Pinpoint the cell where the given text exists, returning its [X, Y] midpoint coordinate. 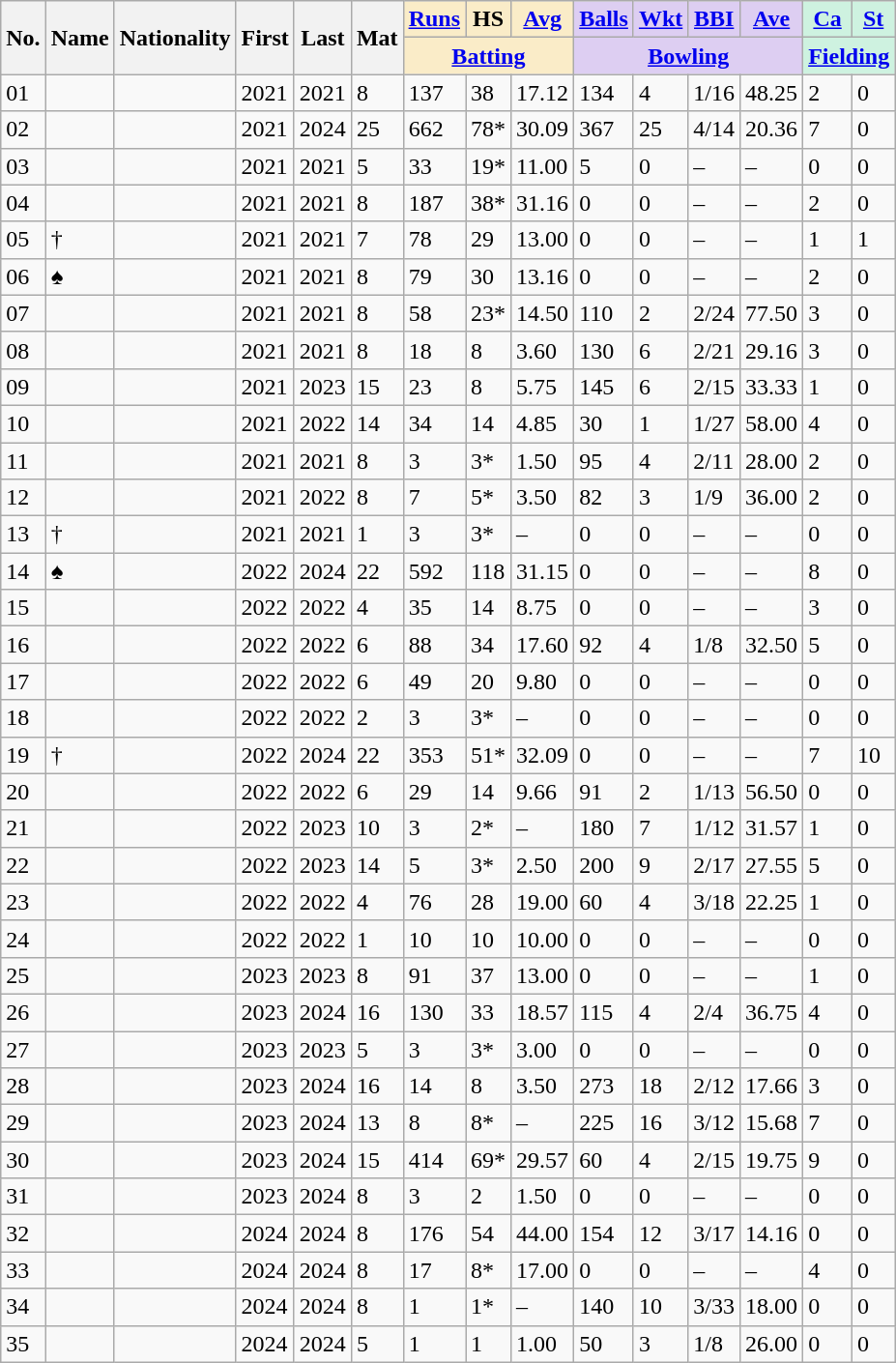
19 [23, 755]
1/13 [714, 792]
38 [489, 93]
1/27 [714, 423]
Bowling [688, 56]
69* [489, 1160]
36.00 [771, 498]
4/14 [714, 130]
Name [79, 38]
Fielding [849, 56]
26.00 [771, 1344]
58 [434, 313]
187 [434, 203]
Nationality [175, 38]
118 [489, 571]
180 [604, 828]
Balls [604, 19]
2/17 [714, 865]
09 [23, 387]
2* [489, 828]
49 [434, 681]
33.33 [771, 387]
5* [489, 498]
05 [23, 240]
18.00 [771, 1307]
17.66 [771, 1087]
110 [604, 313]
367 [604, 130]
30.09 [543, 130]
154 [604, 1233]
50 [604, 1344]
31.15 [543, 571]
32 [23, 1233]
Runs [434, 19]
23* [489, 313]
10.00 [543, 939]
95 [604, 461]
353 [434, 755]
225 [604, 1123]
44.00 [543, 1233]
54 [489, 1233]
3/18 [714, 902]
56.50 [771, 792]
48.25 [771, 93]
19.75 [771, 1160]
2.50 [543, 865]
08 [23, 350]
21 [23, 828]
02 [23, 130]
662 [434, 130]
5.75 [543, 387]
145 [604, 387]
07 [23, 313]
BBI [714, 19]
37 [489, 975]
HS [489, 19]
26 [23, 1012]
78 [434, 240]
Mat [377, 38]
15.68 [771, 1123]
51* [489, 755]
76 [434, 902]
592 [434, 571]
Ca [827, 19]
17.60 [543, 645]
1* [489, 1307]
273 [604, 1087]
8.75 [543, 608]
79 [434, 276]
78* [489, 130]
13.16 [543, 276]
32.09 [543, 755]
88 [434, 645]
4.85 [543, 423]
18.57 [543, 1012]
27 [23, 1049]
9.66 [543, 792]
137 [434, 93]
3.60 [543, 350]
77.50 [771, 313]
1.00 [543, 1344]
2/12 [714, 1087]
04 [23, 203]
2/4 [714, 1012]
115 [604, 1012]
9.80 [543, 681]
92 [604, 645]
2/24 [714, 313]
06 [23, 276]
17.12 [543, 93]
St [874, 19]
3.00 [543, 1049]
20.36 [771, 130]
29.16 [771, 350]
3/12 [714, 1123]
01 [23, 93]
11.00 [543, 166]
Wkt [660, 19]
1/16 [714, 93]
32.50 [771, 645]
First [265, 38]
3/33 [714, 1307]
2/21 [714, 350]
1/12 [714, 828]
19* [489, 166]
82 [604, 498]
58.00 [771, 423]
2/11 [714, 461]
24 [23, 939]
31.16 [543, 203]
No. [23, 38]
14.50 [543, 313]
38* [489, 203]
Ave [771, 19]
11 [23, 461]
176 [434, 1233]
17.00 [543, 1270]
19.00 [543, 902]
03 [23, 166]
140 [604, 1307]
31.57 [771, 828]
29.57 [543, 1160]
27.55 [771, 865]
Avg [543, 19]
Last [323, 38]
22.25 [771, 902]
36.75 [771, 1012]
31 [23, 1197]
28.00 [771, 461]
1/9 [714, 498]
Batting [489, 56]
3/17 [714, 1233]
134 [604, 93]
200 [604, 865]
414 [434, 1160]
14.16 [771, 1233]
